From the cell containing the given text, extract its center point as (x, y) coordinate. 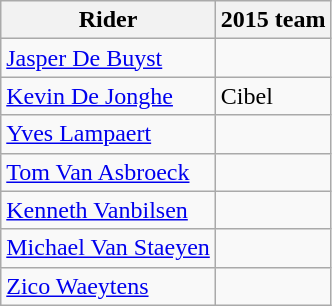
Kenneth Vanbilsen (108, 210)
Yves Lampaert (108, 134)
Kevin De Jonghe (108, 96)
Jasper De Buyst (108, 58)
2015 team (273, 20)
Zico Waeytens (108, 286)
Tom Van Asbroeck (108, 172)
Rider (108, 20)
Cibel (273, 96)
Michael Van Staeyen (108, 248)
